Identify which cell holds the provided text, then report its [x, y] central coordinate. 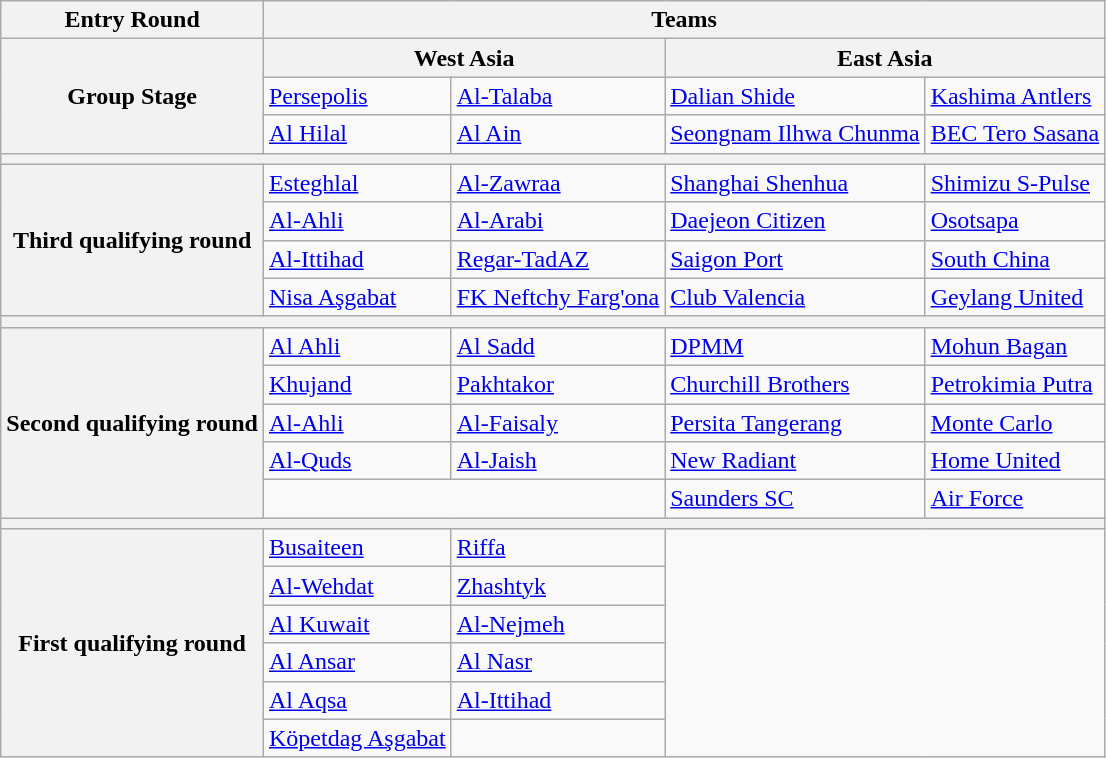
Geylang United [1015, 297]
Busaiteen [357, 548]
FK Neftchy Farg'ona [558, 297]
Entry Round [132, 20]
Club Valencia [795, 297]
Al Nasr [558, 662]
First qualifying round [132, 643]
Al-Wehdat [357, 586]
Churchill Brothers [795, 384]
Al-Zawraa [558, 183]
Teams [684, 20]
Al Ahli [357, 346]
Al Ansar [357, 662]
Kashima Antlers [1015, 96]
South China [1015, 259]
Nisa Aşgabat [357, 297]
BEC Tero Sasana [1015, 134]
Al-Faisaly [558, 423]
Daejeon Citizen [795, 221]
Persita Tangerang [795, 423]
Esteghlal [357, 183]
Third qualifying round [132, 240]
Monte Carlo [1015, 423]
Al Sadd [558, 346]
Group Stage [132, 96]
Shimizu S-Pulse [1015, 183]
Al Kuwait [357, 624]
Riffa [558, 548]
West Asia [464, 58]
Mohun Bagan [1015, 346]
Al-Arabi [558, 221]
Al Hilal [357, 134]
DPMM [795, 346]
Persepolis [357, 96]
Shanghai Shenhua [795, 183]
Al Ain [558, 134]
Köpetdag Aşgabat [357, 738]
Second qualifying round [132, 422]
Khujand [357, 384]
Osotsapa [1015, 221]
Al-Quds [357, 461]
Seongnam Ilhwa Chunma [795, 134]
Al Aqsa [357, 700]
Pakhtakor [558, 384]
Regar-TadAZ [558, 259]
Dalian Shide [795, 96]
Home United [1015, 461]
Petrokimia Putra [1015, 384]
Saunders SC [795, 499]
Saigon Port [795, 259]
New Radiant [795, 461]
Al-Jaish [558, 461]
Air Force [1015, 499]
Al-Nejmeh [558, 624]
East Asia [885, 58]
Zhashtyk [558, 586]
Al-Talaba [558, 96]
